Determine the [X, Y] coordinate at the center of the cell enclosing the given text.  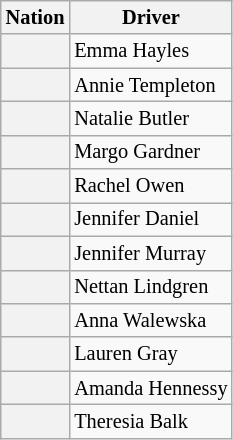
Annie Templeton [150, 85]
Anna Walewska [150, 320]
Jennifer Murray [150, 253]
Theresia Balk [150, 421]
Lauren Gray [150, 354]
Rachel Owen [150, 186]
Nettan Lindgren [150, 287]
Natalie Butler [150, 118]
Margo Gardner [150, 152]
Emma Hayles [150, 51]
Driver [150, 17]
Jennifer Daniel [150, 219]
Amanda Hennessy [150, 388]
Nation [36, 17]
